Return (X, Y) of the center of cell containing provided text 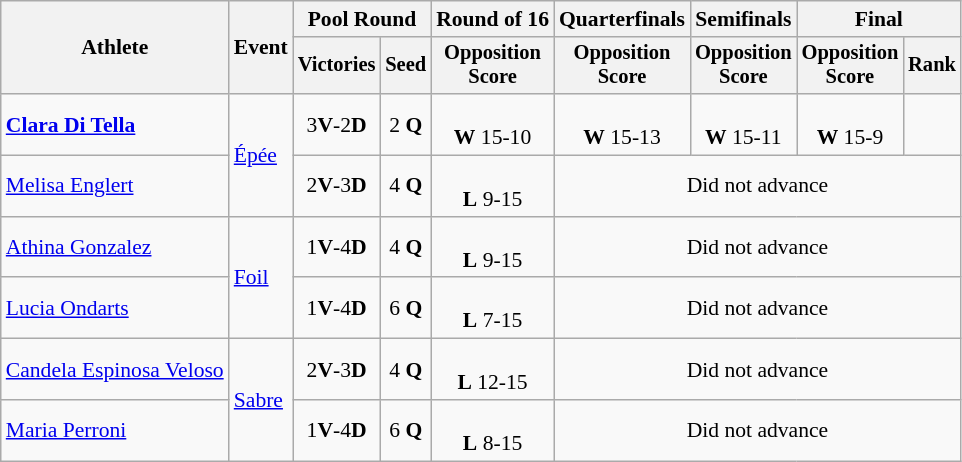
W 15-13 (622, 124)
Clara Di Tella (115, 124)
Event (261, 48)
Sabre (261, 400)
W 15-11 (744, 124)
Lucia Ondarts (115, 308)
Pool Round (362, 19)
Seed (406, 66)
L 12-15 (492, 370)
Semifinals (744, 19)
W 15-9 (850, 124)
Melisa Englert (115, 186)
Athina Gonzalez (115, 248)
Athlete (115, 48)
Candela Espinosa Veloso (115, 370)
L 8-15 (492, 430)
3V-2D (337, 124)
Final (879, 19)
W 15-10 (492, 124)
Quarterfinals (622, 19)
Épée (261, 155)
Maria Perroni (115, 430)
Foil (261, 278)
2 Q (406, 124)
Rank (932, 66)
Round of 16 (492, 19)
Victories (337, 66)
L 7-15 (492, 308)
